Return (X, Y) of the center of cell containing provided text 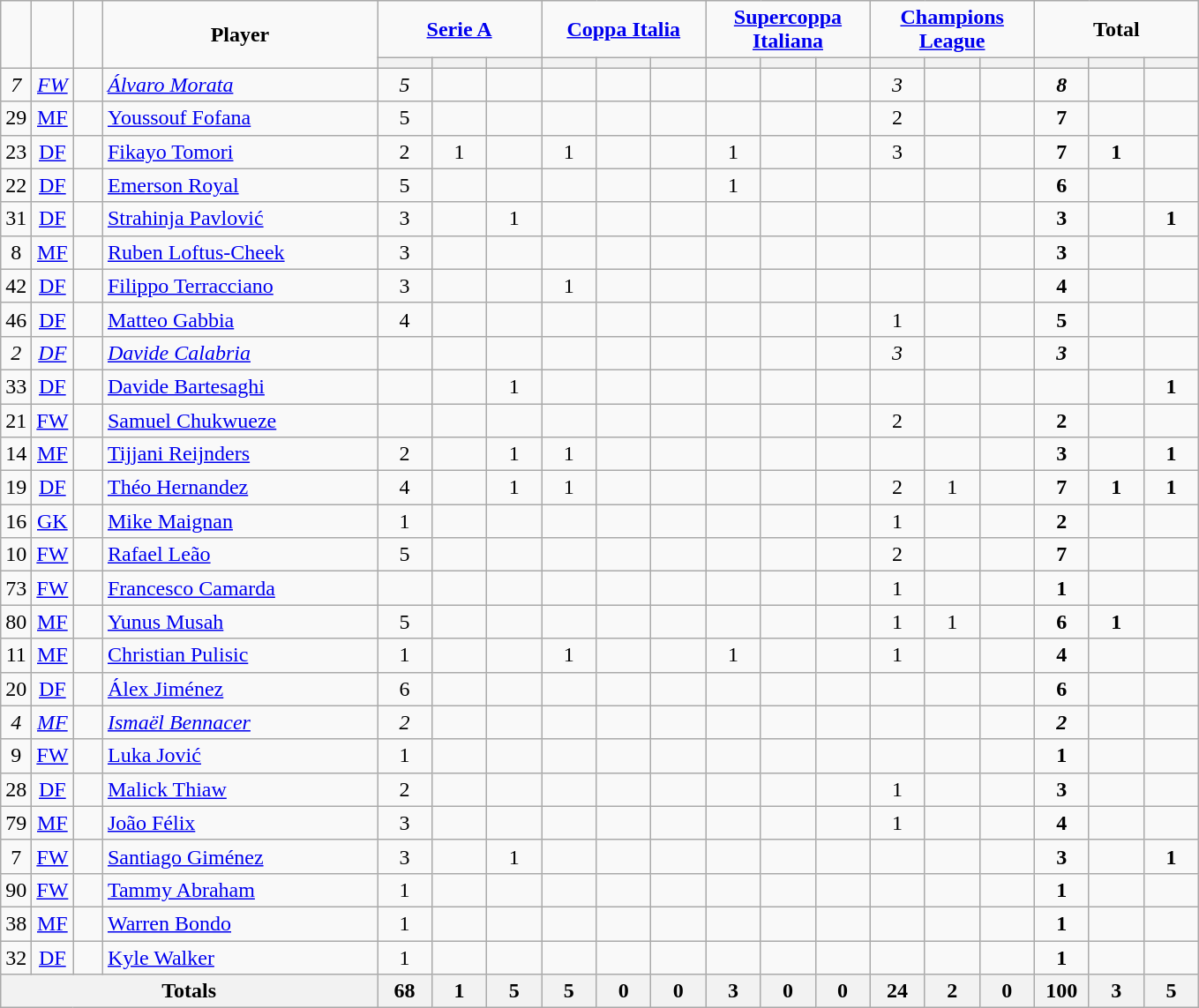
Strahinja Pavlović (240, 219)
33 (16, 386)
Filippo Terracciano (240, 286)
20 (16, 689)
Fikayo Tomori (240, 152)
9 (16, 756)
29 (16, 118)
Samuel Chukwueze (240, 421)
Matteo Gabbia (240, 319)
21 (16, 421)
Coppa Italia (624, 30)
Champions League (952, 30)
68 (405, 991)
Youssouf Fofana (240, 118)
Luka Jović (240, 756)
80 (16, 622)
João Félix (240, 823)
19 (16, 488)
32 (16, 957)
Tammy Abraham (240, 890)
Serie A (460, 30)
Mike Maignan (240, 521)
Ismaël Bennacer (240, 722)
73 (16, 588)
Christian Pulisic (240, 655)
42 (16, 286)
Tijjani Reijnders (240, 454)
79 (16, 823)
Théo Hernandez (240, 488)
Yunus Musah (240, 622)
Supercoppa Italiana (788, 30)
GK (53, 521)
31 (16, 219)
Emerson Royal (240, 185)
28 (16, 789)
Francesco Camarda (240, 588)
Álvaro Morata (240, 85)
Player (240, 34)
22 (16, 185)
Davide Bartesaghi (240, 386)
16 (16, 521)
Álex Jiménez (240, 689)
23 (16, 152)
Total (1116, 30)
46 (16, 319)
Rafael Leão (240, 555)
Santiago Giménez (240, 856)
Ruben Loftus-Cheek (240, 252)
100 (1061, 991)
Kyle Walker (240, 957)
10 (16, 555)
11 (16, 655)
14 (16, 454)
Totals (189, 991)
Davide Calabria (240, 353)
Warren Bondo (240, 923)
24 (897, 991)
90 (16, 890)
Malick Thiaw (240, 789)
38 (16, 923)
